Scan for the cell matching the given text and deliver its [X, Y] coordinate at center. 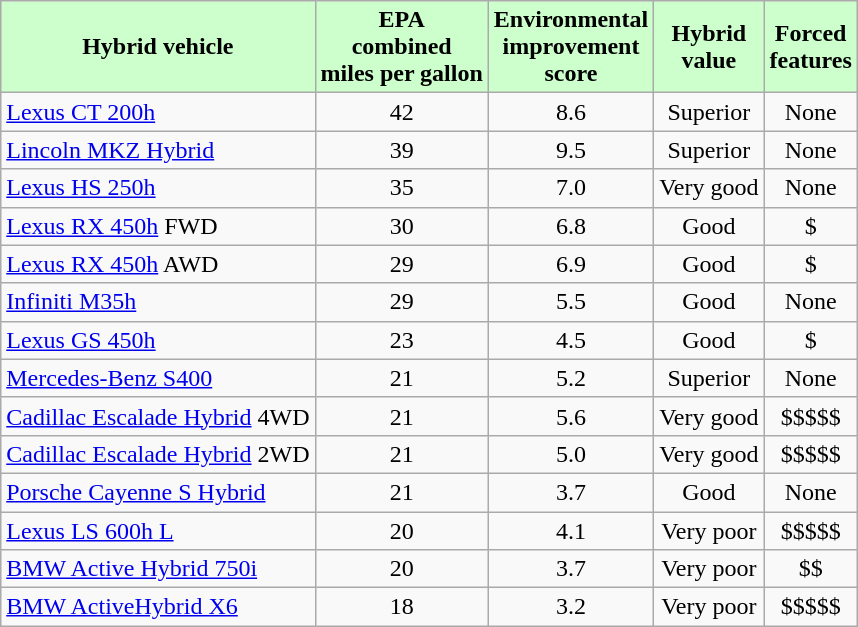
18 [402, 607]
$$ [810, 569]
42 [402, 112]
Lexus LS 600h L [158, 531]
8.6 [570, 112]
Cadillac Escalade Hybrid 2WD [158, 454]
5.5 [570, 302]
BMW ActiveHybrid X6 [158, 607]
EPA combinedmiles per gallon [402, 47]
5.6 [570, 416]
6.9 [570, 264]
Lexus HS 250h [158, 188]
Mercedes-Benz S400 [158, 378]
BMW Active Hybrid 750i [158, 569]
Environmentalimprovement score [570, 47]
39 [402, 150]
Lexus RX 450h FWD [158, 226]
23 [402, 340]
Lexus RX 450h AWD [158, 264]
35 [402, 188]
Hybrid value [709, 47]
5.2 [570, 378]
9.5 [570, 150]
Infiniti M35h [158, 302]
Hybrid vehicle [158, 47]
7.0 [570, 188]
6.8 [570, 226]
30 [402, 226]
Porsche Cayenne S Hybrid [158, 492]
Lincoln MKZ Hybrid [158, 150]
Forcedfeatures [810, 47]
5.0 [570, 454]
4.5 [570, 340]
Cadillac Escalade Hybrid 4WD [158, 416]
3.2 [570, 607]
Lexus CT 200h [158, 112]
4.1 [570, 531]
Lexus GS 450h [158, 340]
